Capture the cell that displays the provided text and extract its [x, y] central coordinate. 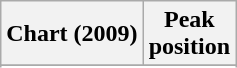
Chart (2009) [72, 34]
Peakposition [189, 34]
